Find where the given text appears and provide that cell's center as (X, Y) coordinate. 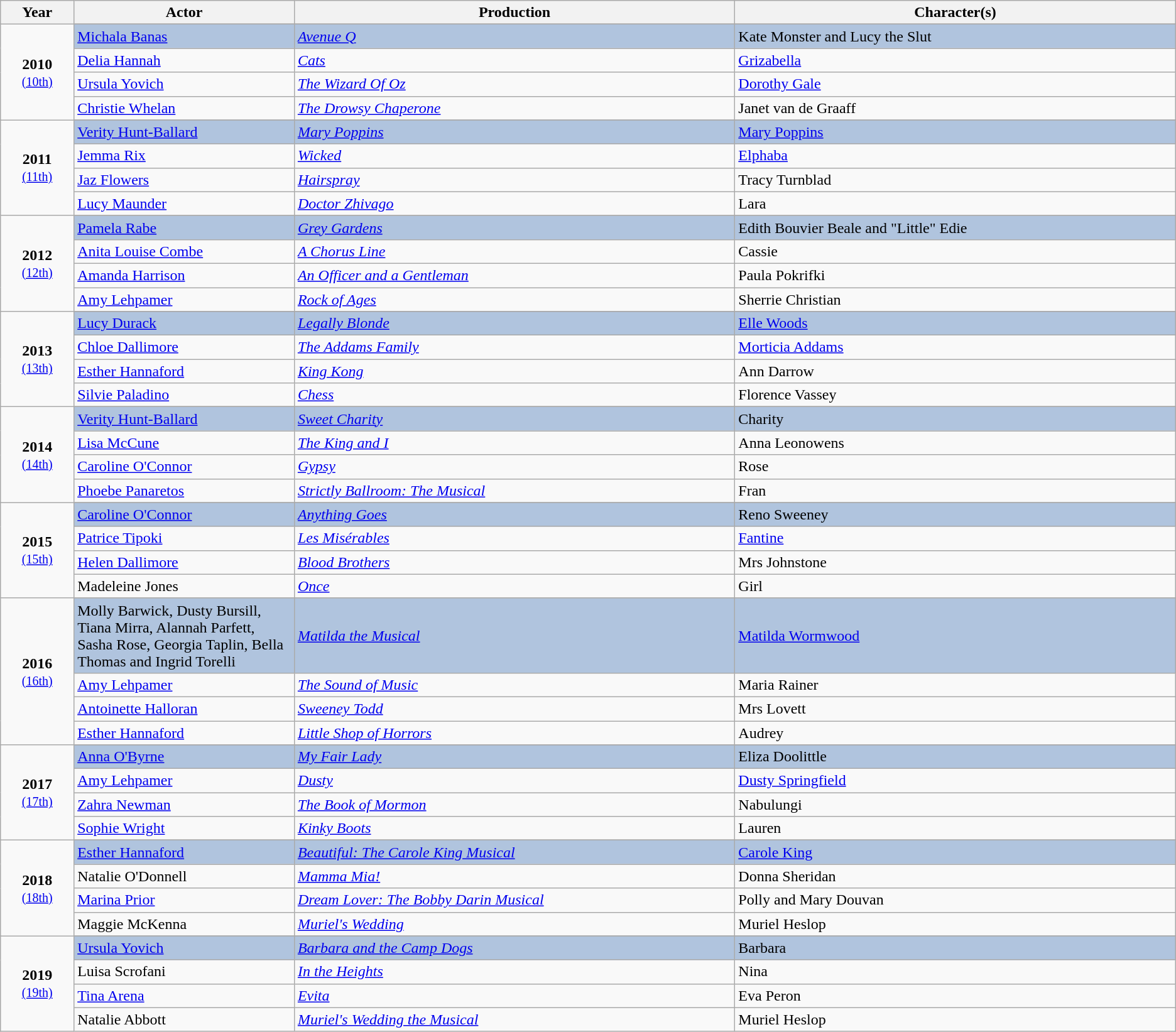
Paula Pokrifki (955, 275)
Strictly Ballroom: The Musical (514, 491)
Janet van de Graaff (955, 108)
Kate Monster and Lucy the Slut (955, 36)
Matilda Wormwood (955, 636)
Avenue Q (514, 36)
Production (514, 13)
Lucy Durack (185, 323)
Maggie McKenna (185, 924)
2014(14th) (38, 455)
2018(18th) (38, 888)
Dorothy Gale (955, 84)
Rose (955, 467)
A Chorus Line (514, 251)
Tina Arena (185, 996)
Lucy Maunder (185, 204)
Cats (514, 60)
Helen Dallimore (185, 562)
Sweeney Todd (514, 709)
2013(13th) (38, 359)
Pamela Rabe (185, 227)
Les Misérables (514, 538)
Silvie Paladino (185, 395)
Cassie (955, 251)
Elle Woods (955, 323)
Morticia Addams (955, 347)
Anna O'Byrne (185, 757)
In the Heights (514, 972)
Once (514, 586)
Matilda the Musical (514, 636)
Audrey (955, 733)
Muriel's Wedding (514, 924)
Polly and Mary Douvan (955, 900)
2010(10th) (38, 72)
Lauren (955, 828)
My Fair Lady (514, 757)
The Drowsy Chaperone (514, 108)
Elphaba (955, 156)
Year (38, 13)
Anything Goes (514, 514)
King Kong (514, 371)
An Officer and a Gentleman (514, 275)
Lara (955, 204)
Jemma Rix (185, 156)
Jaz Flowers (185, 180)
The Addams Family (514, 347)
2016(16th) (38, 671)
Wicked (514, 156)
Molly Barwick, Dusty Bursill, Tiana Mirra, Alannah Parfett, Sasha Rose, Georgia Taplin, Bella Thomas and Ingrid Torelli (185, 636)
The Sound of Music (514, 685)
Dream Lover: The Bobby Darin Musical (514, 900)
2011(11th) (38, 168)
Character(s) (955, 13)
Girl (955, 586)
Legally Blonde (514, 323)
Little Shop of Horrors (514, 733)
Blood Brothers (514, 562)
Phoebe Panaretos (185, 491)
The Book of Mormon (514, 805)
Kinky Boots (514, 828)
2017(17th) (38, 793)
Doctor Zhivago (514, 204)
Dusty Springfield (955, 781)
Chess (514, 395)
Chloe Dallimore (185, 347)
Evita (514, 996)
Natalie Abbott (185, 1019)
2012(12th) (38, 263)
Barbara (955, 948)
Actor (185, 13)
Gypsy (514, 467)
Carole King (955, 852)
Mrs Lovett (955, 709)
Sweet Charity (514, 419)
Florence Vassey (955, 395)
Charity (955, 419)
Nina (955, 972)
Hairspray (514, 180)
Eliza Doolittle (955, 757)
Zahra Newman (185, 805)
Tracy Turnblad (955, 180)
Fran (955, 491)
Dusty (514, 781)
Anna Leonowens (955, 443)
Amanda Harrison (185, 275)
Rock of Ages (514, 300)
Nabulungi (955, 805)
Muriel's Wedding the Musical (514, 1019)
Beautiful: The Carole King Musical (514, 852)
Lisa McCune (185, 443)
Barbara and the Camp Dogs (514, 948)
Patrice Tipoki (185, 538)
Maria Rainer (955, 685)
2019(19th) (38, 984)
The Wizard Of Oz (514, 84)
Fantine (955, 538)
Sherrie Christian (955, 300)
Michala Banas (185, 36)
Eva Peron (955, 996)
Delia Hannah (185, 60)
Grizabella (955, 60)
The King and I (514, 443)
Sophie Wright (185, 828)
Edith Bouvier Beale and "Little" Edie (955, 227)
Anita Louise Combe (185, 251)
Ann Darrow (955, 371)
2015(15th) (38, 550)
Antoinette Halloran (185, 709)
Madeleine Jones (185, 586)
Natalie O'Donnell (185, 876)
Reno Sweeney (955, 514)
Mamma Mia! (514, 876)
Luisa Scrofani (185, 972)
Marina Prior (185, 900)
Mrs Johnstone (955, 562)
Grey Gardens (514, 227)
Donna Sheridan (955, 876)
Christie Whelan (185, 108)
